Determine the [x, y] coordinate at the center of the cell enclosing the given text.  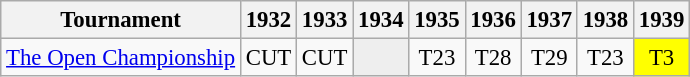
1939 [661, 20]
Tournament [121, 20]
1936 [493, 20]
1932 [268, 20]
1937 [549, 20]
1934 [381, 20]
1933 [325, 20]
1935 [437, 20]
T3 [661, 58]
T28 [493, 58]
T29 [549, 58]
1938 [605, 20]
The Open Championship [121, 58]
